Extract the (X, Y) coordinate from the center of the cell holding the provided text.  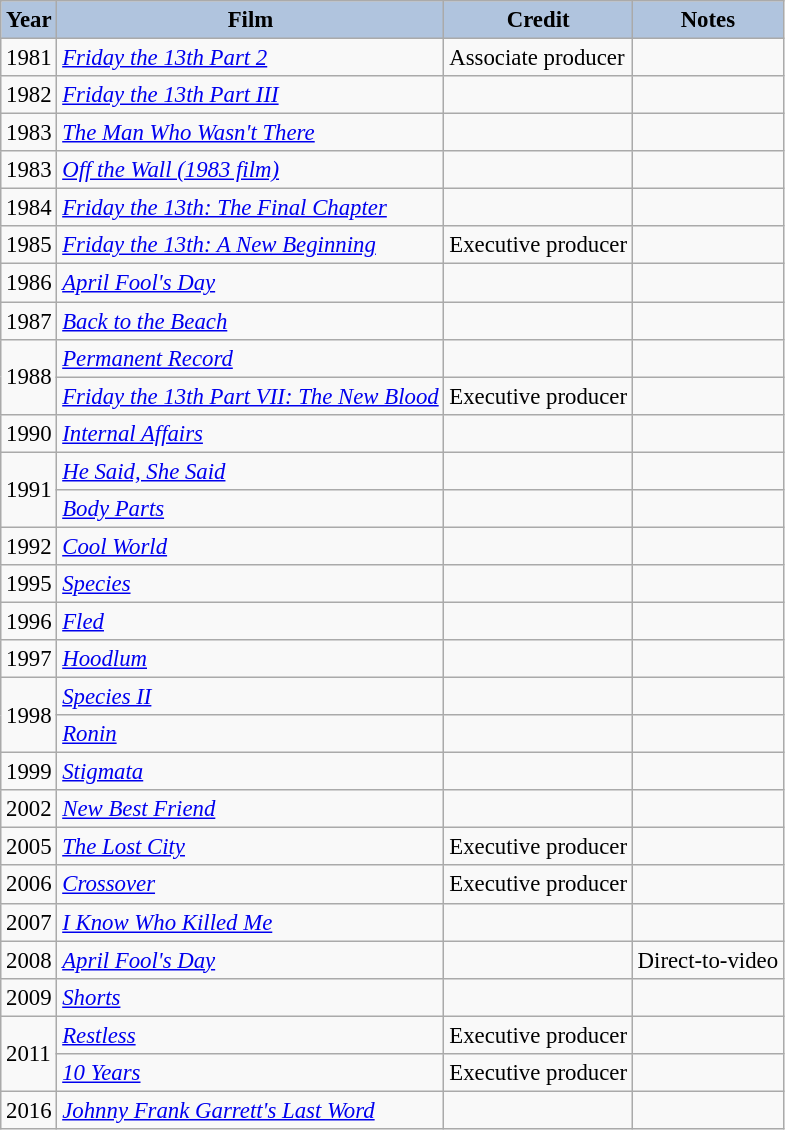
Friday the 13th Part 2 (250, 58)
2006 (29, 885)
2005 (29, 847)
1981 (29, 58)
Johnny Frank Garrett's Last Word (250, 1110)
Credit (538, 20)
1991 (29, 490)
Direct-to-video (708, 960)
New Best Friend (250, 809)
Body Parts (250, 509)
1995 (29, 584)
Friday the 13th Part III (250, 95)
2007 (29, 922)
Friday the 13th: A New Beginning (250, 245)
2002 (29, 809)
10 Years (250, 1073)
Cool World (250, 546)
1988 (29, 376)
Year (29, 20)
2011 (29, 1054)
Permanent Record (250, 358)
1997 (29, 659)
2009 (29, 997)
Fled (250, 621)
Crossover (250, 885)
Internal Affairs (250, 433)
Film (250, 20)
Back to the Beach (250, 321)
Friday the 13th: The Final Chapter (250, 208)
1996 (29, 621)
Off the Wall (1983 film) (250, 170)
I Know Who Killed Me (250, 922)
Species (250, 584)
1984 (29, 208)
1998 (29, 716)
Restless (250, 1035)
1999 (29, 772)
1992 (29, 546)
1985 (29, 245)
The Lost City (250, 847)
He Said, She Said (250, 471)
Stigmata (250, 772)
Ronin (250, 734)
2008 (29, 960)
Hoodlum (250, 659)
1987 (29, 321)
2016 (29, 1110)
1982 (29, 95)
Species II (250, 697)
1990 (29, 433)
Notes (708, 20)
The Man Who Wasn't There (250, 133)
Associate producer (538, 58)
1986 (29, 283)
Friday the 13th Part VII: The New Blood (250, 396)
Shorts (250, 997)
